Determine the (X, Y) coordinate at the center of the cell enclosing the given text.  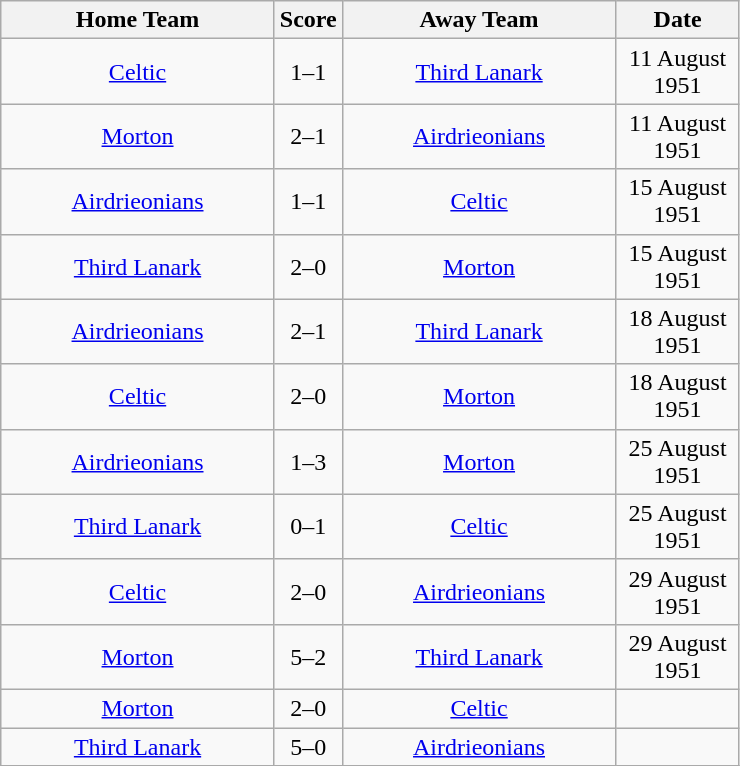
5–0 (308, 747)
1–3 (308, 462)
Home Team (138, 20)
Away Team (479, 20)
0–1 (308, 526)
Date (678, 20)
5–2 (308, 656)
Score (308, 20)
